For the text-containing cell, return its midpoint in (X, Y) coordinate format. 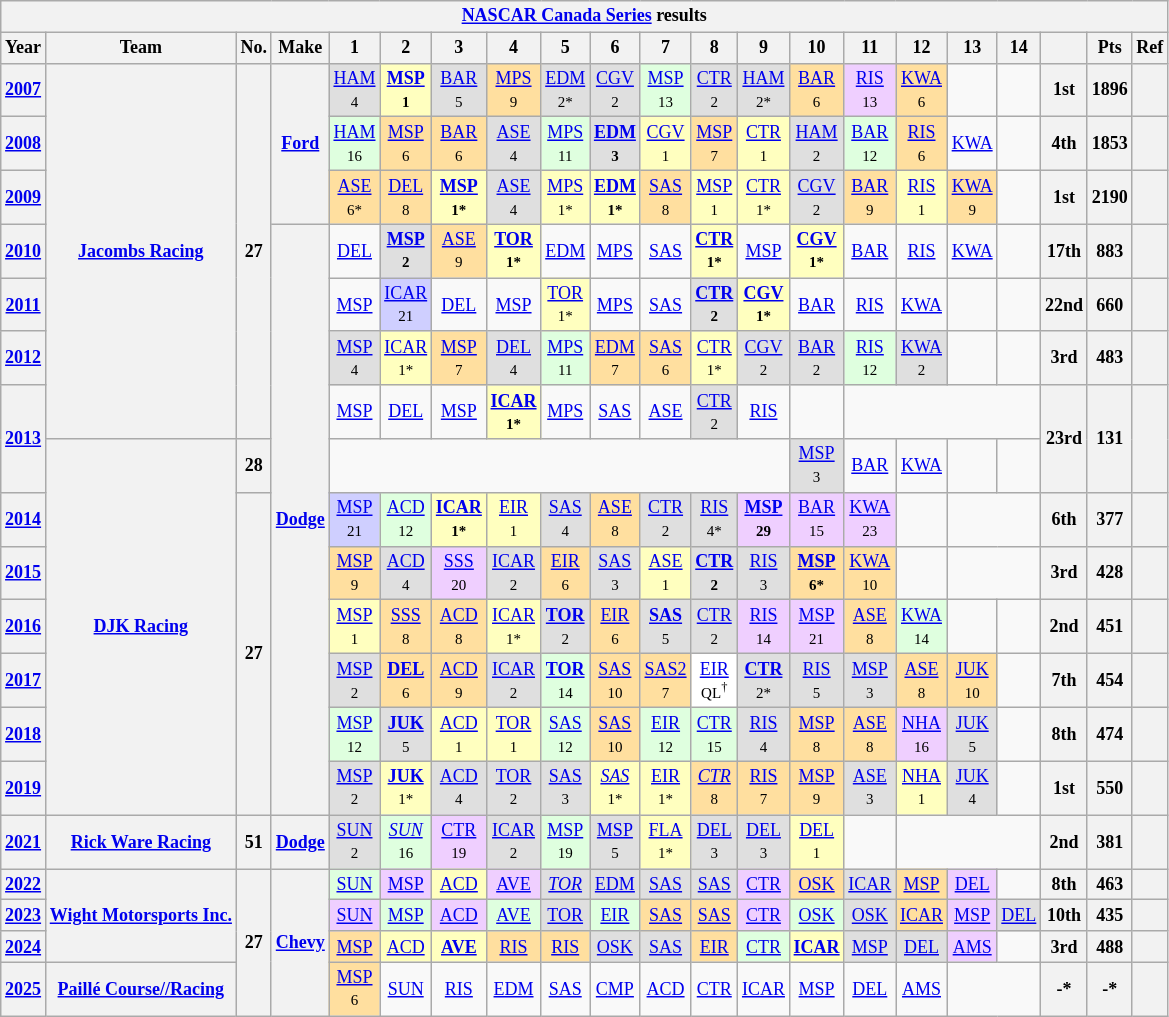
2008 (24, 144)
2025 (24, 989)
474 (1110, 735)
NASCAR Canada Series results (584, 16)
SSS20 (460, 573)
2015 (24, 573)
MSP12 (354, 735)
BAR2 (816, 358)
MSP29 (764, 519)
10 (816, 48)
HAM2 (816, 144)
RIS1 (922, 197)
TOR1 (514, 735)
SUN16 (406, 842)
MSP19 (566, 842)
SSS8 (406, 627)
NHA16 (922, 735)
JUK10 (972, 680)
FLA1* (666, 842)
RIS6 (922, 144)
28 (254, 466)
No. (254, 48)
DEL1 (816, 842)
ICAR21 (406, 305)
Ford (300, 144)
HAM2* (764, 90)
ASE6* (354, 197)
MSP4 (354, 358)
2011 (24, 305)
377 (1110, 519)
Wight Motorsports Inc. (140, 916)
2009 (24, 197)
7th (1064, 680)
131 (1110, 438)
SAS8 (666, 197)
Paillé Course//Racing (140, 989)
454 (1110, 680)
Team (140, 48)
2012 (24, 358)
CTR1 (764, 144)
EIR1 (514, 519)
381 (1110, 842)
Rick Ware Racing (140, 842)
EIR12 (666, 735)
HAM16 (354, 144)
CTR2* (764, 680)
BAR5 (460, 90)
660 (1110, 305)
8 (714, 48)
7 (666, 48)
435 (1110, 916)
ASE3 (870, 788)
2021 (24, 842)
1853 (1110, 144)
RIS13 (870, 90)
1896 (1110, 90)
KWA23 (870, 519)
RIS3 (764, 573)
JUK4 (972, 788)
1 (354, 48)
Pts (1110, 48)
SAS12 (566, 735)
Year (24, 48)
2014 (24, 519)
23rd (1064, 438)
DJK Racing (140, 627)
MSP1* (460, 197)
BAR15 (816, 519)
ACD12 (406, 519)
Make (300, 48)
2022 (24, 884)
DEL8 (406, 197)
RIS12 (870, 358)
SAS5 (666, 627)
EDM2* (566, 90)
22nd (1064, 305)
13 (972, 48)
2017 (24, 680)
51 (254, 842)
EDM3 (616, 144)
CTR19 (460, 842)
11 (870, 48)
SAS27 (666, 680)
RIS14 (764, 627)
ACD1 (460, 735)
Jacombs Racing (140, 251)
ACD8 (460, 627)
2013 (24, 438)
EDM7 (616, 358)
488 (1110, 946)
KWA14 (922, 627)
KWA10 (870, 573)
CMP (616, 989)
12 (922, 48)
ASE1 (666, 573)
DEL6 (406, 680)
MSP6* (816, 573)
10th (1064, 916)
2190 (1110, 197)
ACD9 (460, 680)
451 (1110, 627)
550 (1110, 788)
EIR1* (666, 788)
2019 (24, 788)
Ref (1150, 48)
ASE9 (460, 251)
2016 (24, 627)
RIS4* (714, 519)
2023 (24, 916)
MSP 5 (616, 842)
CGV1 (666, 144)
MSP8 (816, 735)
6 (616, 48)
BAR9 (870, 197)
RIS4 (764, 735)
17th (1064, 251)
HAM4 (354, 90)
SAS1* (616, 788)
RIS5 (816, 680)
6th (1064, 519)
2007 (24, 90)
2010 (24, 251)
BAR12 (870, 144)
MPS1* (566, 197)
Chevy (300, 942)
ASE (666, 412)
CTR15 (714, 735)
TOR14 (566, 680)
9 (764, 48)
NHA1 (922, 788)
JUK1* (406, 788)
4 (514, 48)
EIRQL† (714, 680)
2 (406, 48)
DEL4 (514, 358)
CTR8 (714, 788)
MSP13 (666, 90)
883 (1110, 251)
EDM1* (616, 197)
SAS6 (666, 358)
KWA6 (922, 90)
463 (1110, 884)
14 (1019, 48)
RIS7 (764, 788)
SUN2 (354, 842)
KWA2 (922, 358)
2018 (24, 735)
SAS4 (566, 519)
MPS9 (514, 90)
4th (1064, 144)
KWA9 (972, 197)
3 (460, 48)
483 (1110, 358)
5 (566, 48)
428 (1110, 573)
2024 (24, 946)
